Return (X, Y) of the center of cell containing provided text 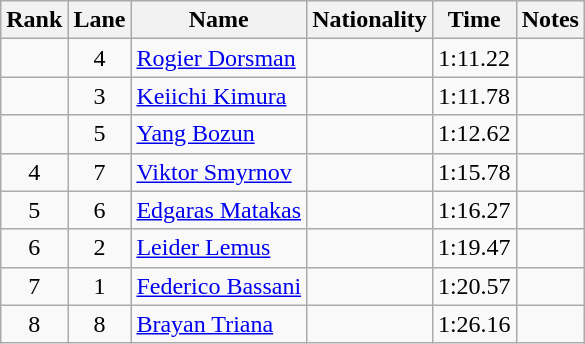
1:20.57 (474, 286)
1:15.78 (474, 172)
Federico Bassani (219, 286)
2 (100, 248)
Leider Lemus (219, 248)
Keiichi Kimura (219, 96)
Name (219, 20)
Rogier Dorsman (219, 58)
Notes (550, 20)
Brayan Triana (219, 324)
Nationality (370, 20)
1:26.16 (474, 324)
Yang Bozun (219, 134)
Viktor Smyrnov (219, 172)
1 (100, 286)
Lane (100, 20)
1:12.62 (474, 134)
Time (474, 20)
1:11.22 (474, 58)
3 (100, 96)
1:11.78 (474, 96)
1:16.27 (474, 210)
1:19.47 (474, 248)
Edgaras Matakas (219, 210)
Rank (34, 20)
